Pinpoint the cell where the given text exists, returning its [X, Y] midpoint coordinate. 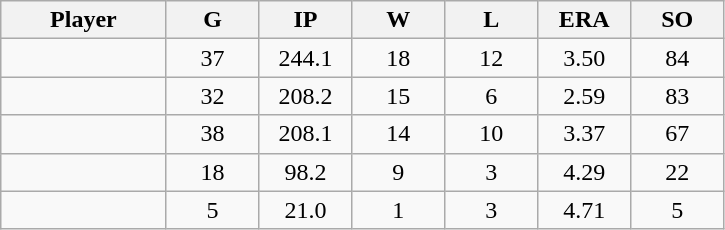
208.1 [306, 134]
L [492, 20]
IP [306, 20]
2.59 [584, 96]
3.37 [584, 134]
15 [398, 96]
W [398, 20]
83 [678, 96]
3.50 [584, 58]
67 [678, 134]
14 [398, 134]
Player [84, 20]
37 [212, 58]
4.29 [584, 172]
ERA [584, 20]
32 [212, 96]
9 [398, 172]
208.2 [306, 96]
98.2 [306, 172]
21.0 [306, 210]
SO [678, 20]
12 [492, 58]
22 [678, 172]
38 [212, 134]
84 [678, 58]
244.1 [306, 58]
4.71 [584, 210]
G [212, 20]
6 [492, 96]
1 [398, 210]
10 [492, 134]
